Provide the (x, y) coordinate of the cell's center where the given text is located.  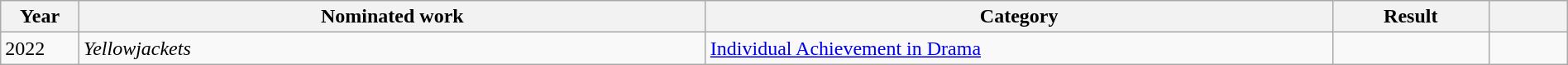
Category (1019, 17)
Nominated work (392, 17)
Individual Achievement in Drama (1019, 48)
Year (40, 17)
2022 (40, 48)
Result (1411, 17)
Yellowjackets (392, 48)
